Locate the cell with the specified text and output its [x, y] center coordinate. 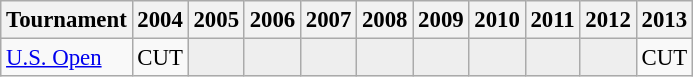
2013 [664, 20]
2006 [272, 20]
2007 [328, 20]
2009 [441, 20]
2010 [497, 20]
2012 [608, 20]
2008 [385, 20]
Tournament [66, 20]
U.S. Open [66, 58]
2011 [552, 20]
2004 [160, 20]
2005 [216, 20]
